For the text-containing cell, return its midpoint in [X, Y] coordinate format. 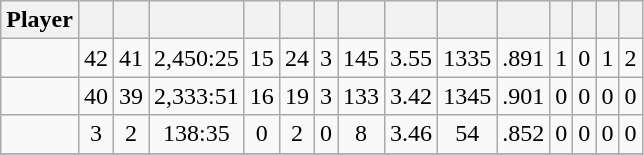
3.55 [412, 58]
2,333:51 [197, 96]
40 [96, 96]
42 [96, 58]
8 [362, 134]
133 [362, 96]
19 [296, 96]
24 [296, 58]
Player [40, 20]
16 [262, 96]
3.42 [412, 96]
.852 [524, 134]
145 [362, 58]
3.46 [412, 134]
.891 [524, 58]
54 [468, 134]
41 [132, 58]
1345 [468, 96]
39 [132, 96]
138:35 [197, 134]
15 [262, 58]
2,450:25 [197, 58]
.901 [524, 96]
1335 [468, 58]
